Capture the cell that displays the provided text and extract its [x, y] central coordinate. 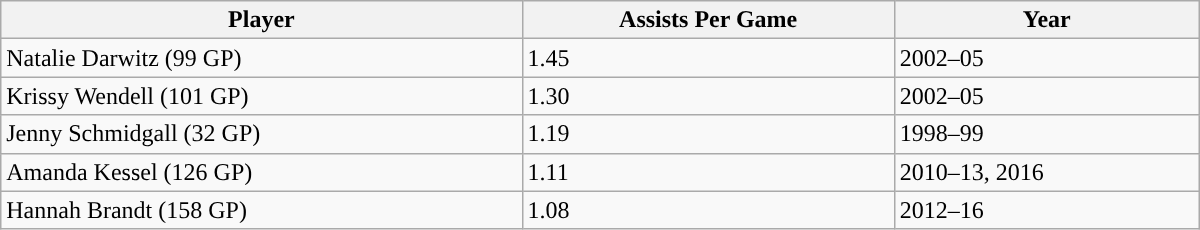
2010–13, 2016 [1046, 172]
Natalie Darwitz (99 GP) [262, 58]
Amanda Kessel (126 GP) [262, 172]
Year [1046, 20]
Assists Per Game [708, 20]
1.45 [708, 58]
2012–16 [1046, 210]
Krissy Wendell (101 GP) [262, 96]
Jenny Schmidgall (32 GP) [262, 134]
Player [262, 20]
1.30 [708, 96]
Hannah Brandt (158 GP) [262, 210]
1.19 [708, 134]
1998–99 [1046, 134]
1.11 [708, 172]
1.08 [708, 210]
